Identify which cell holds the provided text, then report its [X, Y] central coordinate. 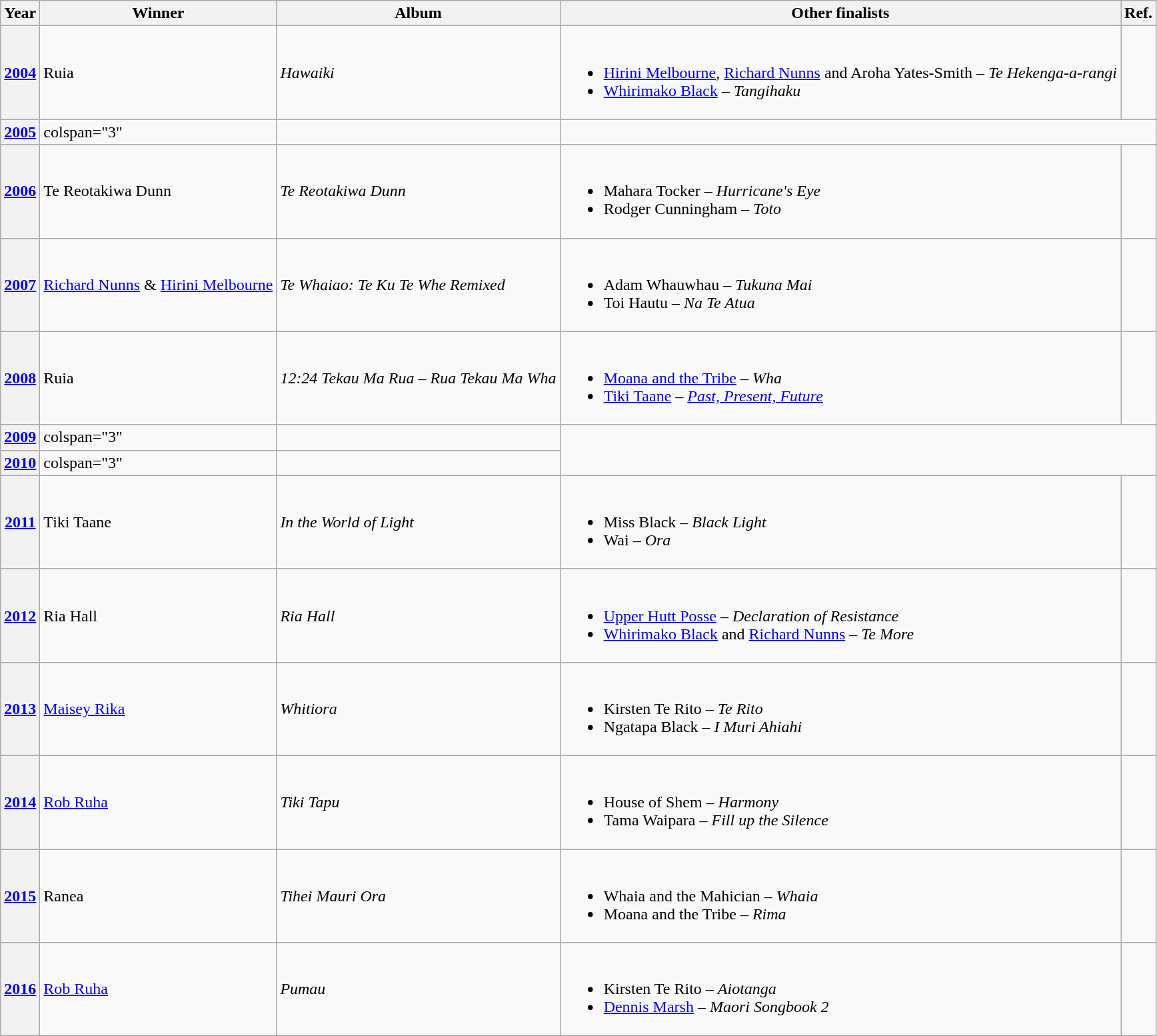
2010 [20, 463]
Kirsten Te Rito – Te RitoNgatapa Black – I Muri Ahiahi [840, 709]
2014 [20, 802]
House of Shem – HarmonyTama Waipara – Fill up the Silence [840, 802]
Miss Black – Black LightWai – Ora [840, 522]
Ref. [1138, 13]
2006 [20, 191]
2007 [20, 285]
Other finalists [840, 13]
2015 [20, 896]
2004 [20, 73]
Moana and the Tribe – WhaTiki Taane – Past, Present, Future [840, 378]
Year [20, 13]
Upper Hutt Posse – Declaration of ResistanceWhirimako Black and Richard Nunns – Te More [840, 615]
Album [419, 13]
12:24 Tekau Ma Rua – Rua Tekau Ma Wha [419, 378]
Hawaiki [419, 73]
Tiki Tapu [419, 802]
Ranea [159, 896]
2012 [20, 615]
2011 [20, 522]
Pumau [419, 989]
In the World of Light [419, 522]
2005 [20, 132]
2008 [20, 378]
Adam Whauwhau – Tukuna MaiToi Hautu – Na Te Atua [840, 285]
2009 [20, 437]
Richard Nunns & Hirini Melbourne [159, 285]
Whaia and the Mahician – WhaiaMoana and the Tribe – Rima [840, 896]
2013 [20, 709]
Tiki Taane [159, 522]
Te Whaiao: Te Ku Te Whe Remixed [419, 285]
Hirini Melbourne, Richard Nunns and Aroha Yates-Smith – Te Hekenga-a-rangiWhirimako Black – Tangihaku [840, 73]
2016 [20, 989]
Kirsten Te Rito – AiotangaDennis Marsh – Maori Songbook 2 [840, 989]
Maisey Rika [159, 709]
Mahara Tocker – Hurricane's EyeRodger Cunningham – Toto [840, 191]
Winner [159, 13]
Whitiora [419, 709]
Tihei Mauri Ora [419, 896]
